Find where the given text appears and provide that cell's center as (X, Y) coordinate. 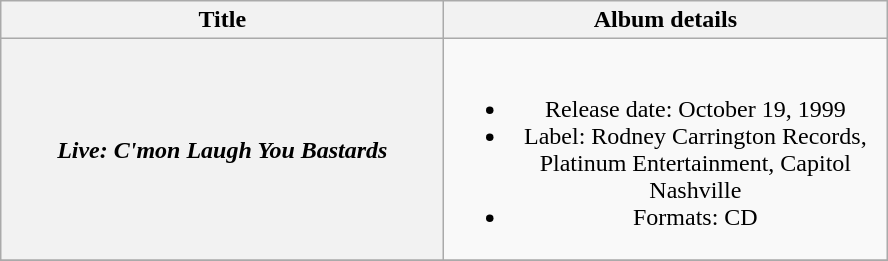
Title (222, 20)
Album details (666, 20)
Release date: October 19, 1999Label: Rodney Carrington Records, Platinum Entertainment, Capitol NashvilleFormats: CD (666, 150)
Live: C'mon Laugh You Bastards (222, 150)
